Return [x, y] of the center of cell containing provided text 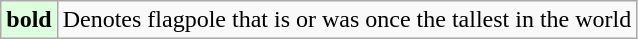
bold [29, 20]
Denotes flagpole that is or was once the tallest in the world [347, 20]
